Provide the [x, y] coordinate of the cell's center where the given text is located.  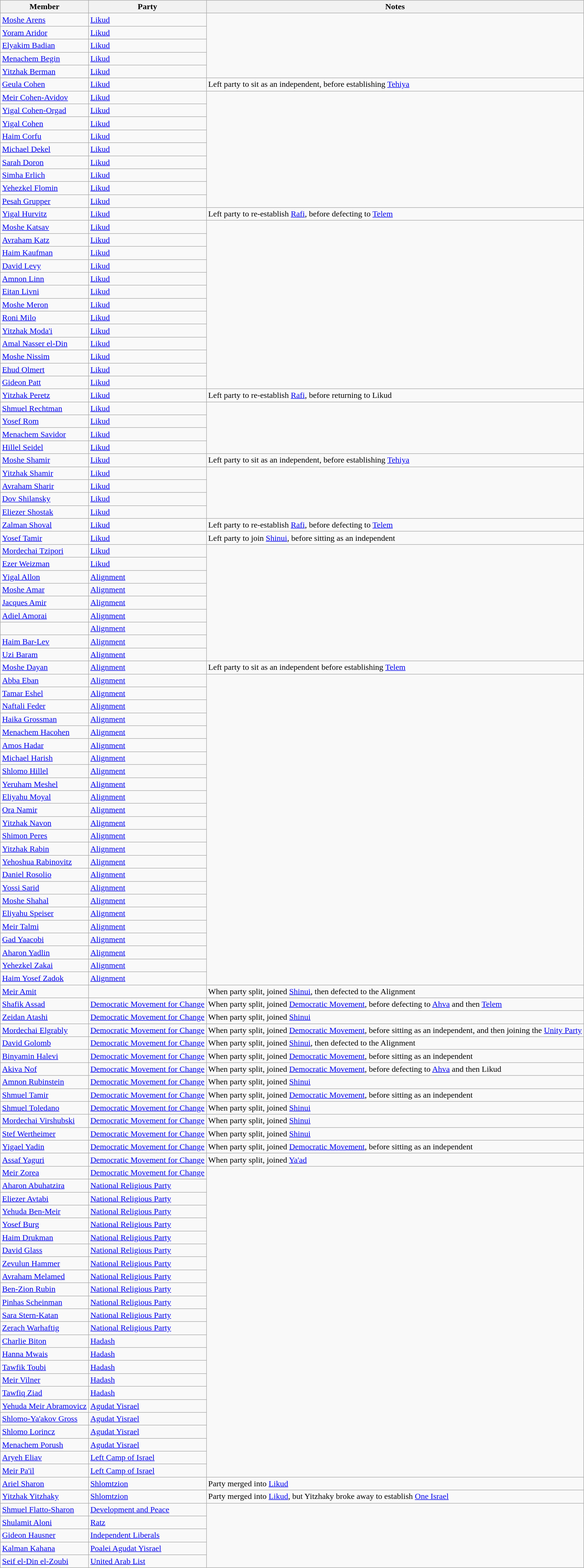
Eliyahu Moyal [44, 797]
Meir Cohen-Avidov [44, 97]
Haika Grossman [44, 719]
Shulamit Aloni [44, 1522]
Jacques Amir [44, 603]
Shimon Peres [44, 836]
When party split, joined Democratic Movement, before defecting to Ahva and then Likud [395, 1069]
Party merged into Likud, but Yitzhaky broke away to establish One Israel [395, 1497]
Left party to sit as an independent before establishing Telem [395, 667]
Menachem Hacohen [44, 732]
David Glass [44, 1250]
Assaf Yaguri [44, 1160]
When party split, joined Democratic Movement, before sitting as an independent, and then joining the Unity Party [395, 1030]
Haim Yosef Zadok [44, 978]
Mordechai Elgrably [44, 1030]
Eliezer Shostak [44, 512]
When party split, joined Democratic Movement, before defecting to Ahva and then Telem [395, 1004]
Haim Kaufman [44, 253]
Menachem Porush [44, 1445]
Haim Corfu [44, 136]
Yitzhak Yitzhaky [44, 1497]
Mordechai Virshubski [44, 1121]
Tamar Eshel [44, 693]
Akiva Nof [44, 1069]
Michael Dekel [44, 149]
Moshe Dayan [44, 667]
Meir Zorea [44, 1173]
Yigal Cohen [44, 123]
Moshe Nissim [44, 356]
Eitan Livni [44, 292]
Yitzhak Rabin [44, 849]
Yossi Sarid [44, 888]
Naftali Feder [44, 706]
Yehuda Ben-Meir [44, 1212]
Ratz [147, 1522]
Hillel Seidel [44, 447]
Aryeh Eliav [44, 1458]
Notes [395, 7]
David Golomb [44, 1043]
David Levy [44, 266]
Zalman Shoval [44, 525]
Menachem Begin [44, 59]
Moshe Shamir [44, 460]
Left party to join Shinui, before sitting as an independent [395, 538]
Kalman Kahana [44, 1548]
Geula Cohen [44, 84]
Eliezer Avtabi [44, 1198]
Abba Eban [44, 680]
Ariel Sharon [44, 1484]
Yeruham Meshel [44, 784]
Charlie Biton [44, 1341]
Simha Erlich [44, 175]
Zerach Warhaftig [44, 1328]
Amnon Linn [44, 279]
Zeidan Atashi [44, 1017]
Shmuel Rechtman [44, 408]
Ehud Olmert [44, 369]
Michael Harish [44, 758]
Moshe Katsav [44, 227]
Adiel Amorai [44, 616]
Haim Drukman [44, 1238]
Member [44, 7]
Yosef Rom [44, 421]
Yoram Aridor [44, 33]
Avraham Sharir [44, 486]
Moshe Arens [44, 20]
Yehezkel Flomin [44, 188]
Gideon Hausner [44, 1535]
Yehoshua Rabinovitz [44, 862]
Yehuda Meir Abramovicz [44, 1406]
Hanna Mwais [44, 1354]
Meir Pa'il [44, 1471]
Dov Shilansky [44, 499]
Development and Peace [147, 1509]
Aharon Abuhatzira [44, 1185]
Moshe Meron [44, 305]
Sarah Doron [44, 162]
Yigal Hurvitz [44, 214]
Yigal Cohen-Orgad [44, 110]
Gideon Patt [44, 383]
Ben-Zion Rubin [44, 1289]
Yosef Burg [44, 1225]
Yitzhak Peretz [44, 395]
Roni Milo [44, 318]
Stef Wertheimer [44, 1134]
Ezer Weizman [44, 564]
Independent Liberals [147, 1535]
Moshe Shahal [44, 901]
Tawfik Toubi [44, 1367]
Yitzhak Shamir [44, 473]
Amnon Rubinstein [44, 1082]
Left party to re-establish Rafi, before returning to Likud [395, 395]
Zevulun Hammer [44, 1263]
Menachem Savidor [44, 434]
Shlomo Lorincz [44, 1432]
Moshe Amar [44, 590]
Party [147, 7]
Party merged into Likud [395, 1484]
Tawfiq Ziad [44, 1393]
Eliyahu Speiser [44, 914]
Meir Talmi [44, 926]
Ora Namir [44, 810]
Yigael Yadin [44, 1147]
Shmuel Toledano [44, 1108]
Sara Stern-Katan [44, 1315]
Binyamin Halevi [44, 1056]
Yehezkel Zakai [44, 965]
Avraham Melamed [44, 1276]
Aharon Yadlin [44, 952]
Meir Vilner [44, 1380]
Gad Yaacobi [44, 939]
Elyakim Badian [44, 46]
Haim Bar-Lev [44, 642]
Yitzhak Berman [44, 71]
Yitzhak Moda'i [44, 330]
Yigal Allon [44, 577]
Seif el-Din el-Zoubi [44, 1561]
Uzi Baram [44, 654]
Avraham Katz [44, 240]
Shlomo-Ya'akov Gross [44, 1419]
Shafik Assad [44, 1004]
Shmuel Tamir [44, 1095]
Pinhas Scheinman [44, 1302]
United Arab List [147, 1561]
Poalei Agudat Yisrael [147, 1548]
Pesah Grupper [44, 201]
Daniel Rosolio [44, 875]
Amos Hadar [44, 745]
Shmuel Flatto-Sharon [44, 1509]
When party split, joined Ya'ad [395, 1160]
Meir Amit [44, 991]
Mordechai Tzipori [44, 551]
Shlomo Hillel [44, 771]
Amal Nasser el-Din [44, 343]
Yosef Tamir [44, 538]
Yitzhak Navon [44, 823]
